From the cell containing the given text, extract its center point as (x, y) coordinate. 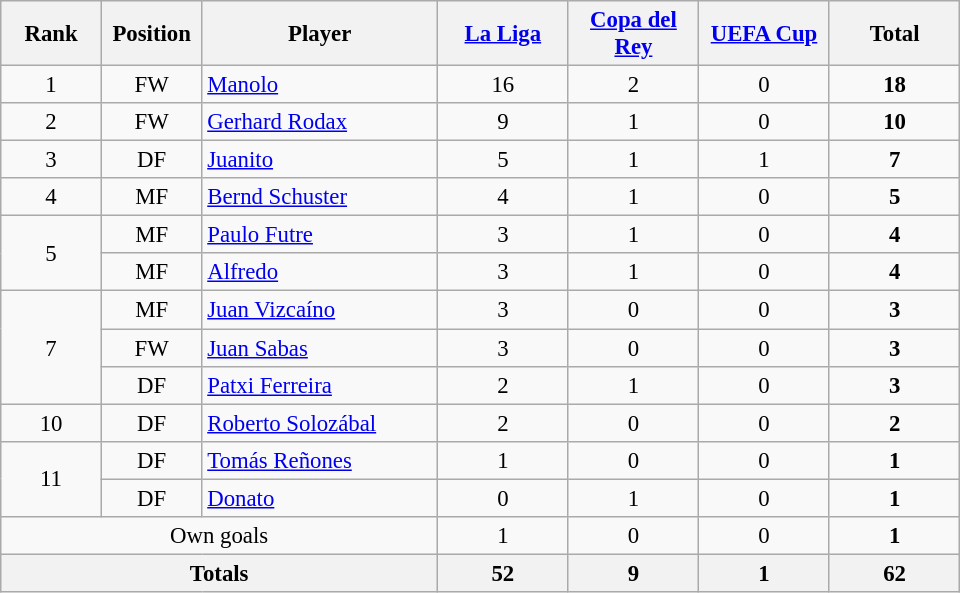
Paulo Futre (320, 235)
Bernd Schuster (320, 197)
18 (894, 85)
Position (152, 34)
Gerhard Rodax (320, 122)
62 (894, 573)
11 (52, 478)
Juanito (320, 160)
Tomás Reñones (320, 460)
Alfredo (320, 273)
Roberto Solozábal (320, 423)
Total (894, 34)
Copa del Rey (634, 34)
Patxi Ferreira (320, 385)
Manolo (320, 85)
Juan Vizcaíno (320, 310)
Player (320, 34)
52 (504, 573)
Juan Sabas (320, 348)
Rank (52, 34)
Totals (220, 573)
Donato (320, 498)
La Liga (504, 34)
UEFA Cup (764, 34)
16 (504, 85)
Own goals (220, 536)
